Scan for the cell matching the given text and deliver its (x, y) coordinate at center. 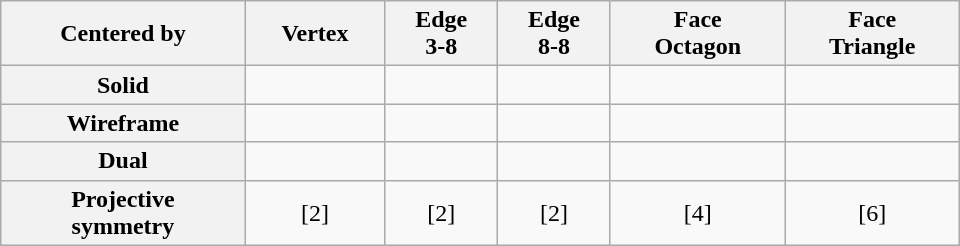
FaceOctagon (698, 34)
Centered by (123, 34)
Dual (123, 161)
Vertex (315, 34)
Wireframe (123, 123)
[4] (698, 212)
[6] (872, 212)
Edge8-8 (554, 34)
Solid (123, 85)
Edge3-8 (442, 34)
Projectivesymmetry (123, 212)
FaceTriangle (872, 34)
